Determine the [X, Y] coordinate at the center of the cell enclosing the given text.  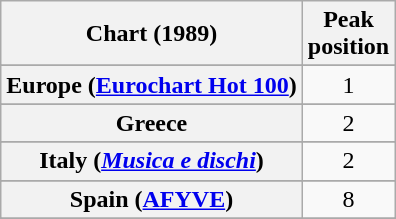
Peakposition [348, 34]
1 [348, 85]
Italy (Musica e dischi) [152, 161]
Greece [152, 123]
8 [348, 199]
Europe (Eurochart Hot 100) [152, 85]
Spain (AFYVE) [152, 199]
Chart (1989) [152, 34]
